Identify which cell holds the provided text, then report its [x, y] central coordinate. 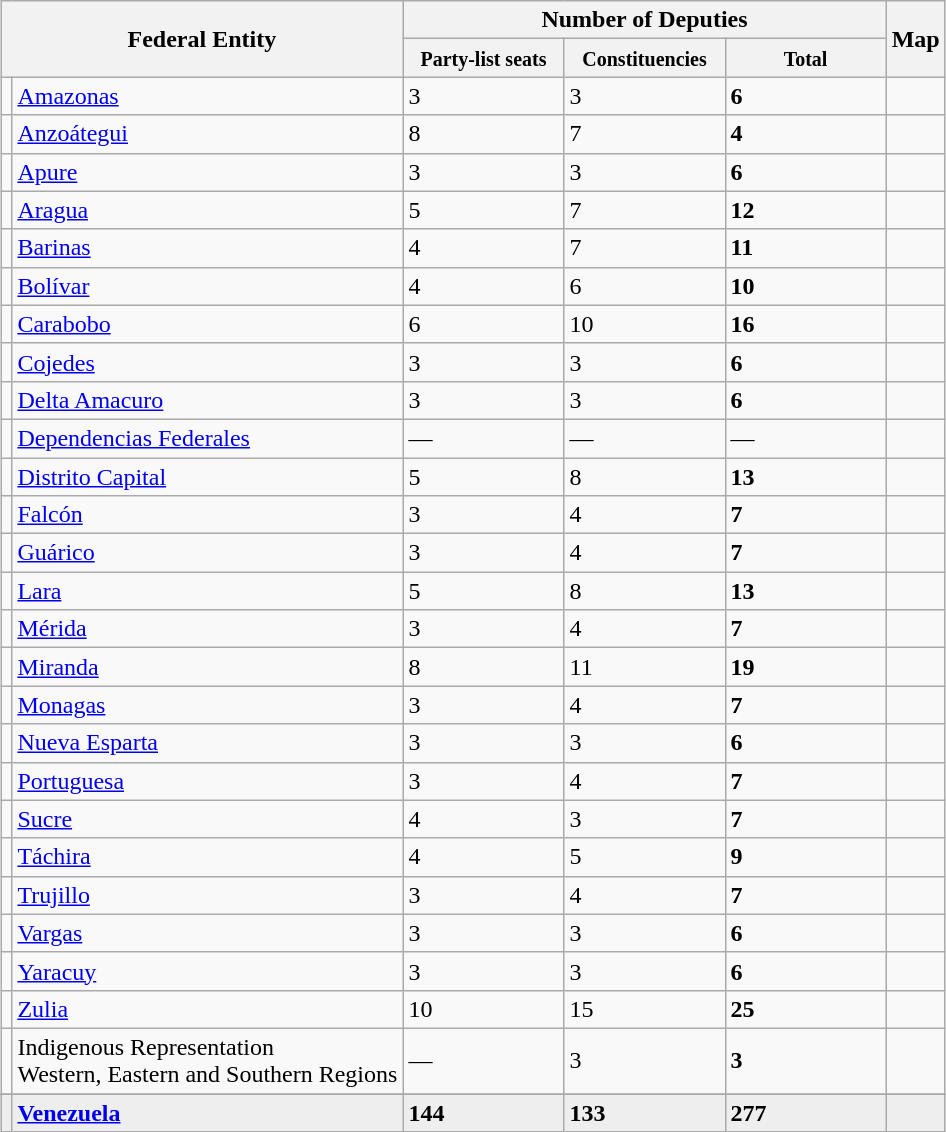
Delta Amacuro [208, 400]
Anzoátegui [208, 134]
Trujillo [208, 895]
Distrito Capital [208, 477]
Vargas [208, 933]
Amazonas [208, 96]
Portuguesa [208, 781]
Federal Entity [202, 39]
Lara [208, 591]
Cojedes [208, 362]
Dependencias Federales [208, 438]
Guárico [208, 553]
Constituencies [644, 58]
Sucre [208, 819]
Party-list seats [484, 58]
Apure [208, 172]
Falcón [208, 515]
15 [644, 1009]
Monagas [208, 705]
133 [644, 1113]
12 [806, 210]
Zulia [208, 1009]
Bolívar [208, 286]
16 [806, 324]
Indigenous RepresentationWestern, Eastern and Southern Regions [208, 1060]
19 [806, 667]
25 [806, 1009]
Venezuela [208, 1113]
Number of Deputies [644, 20]
Carabobo [208, 324]
Yaracuy [208, 971]
9 [806, 857]
Táchira [208, 857]
Barinas [208, 248]
Nueva Esparta [208, 743]
Total [806, 58]
Mérida [208, 629]
Aragua [208, 210]
144 [484, 1113]
Map [916, 39]
277 [806, 1113]
Miranda [208, 667]
